From the cell containing the given text, extract its center point as (X, Y) coordinate. 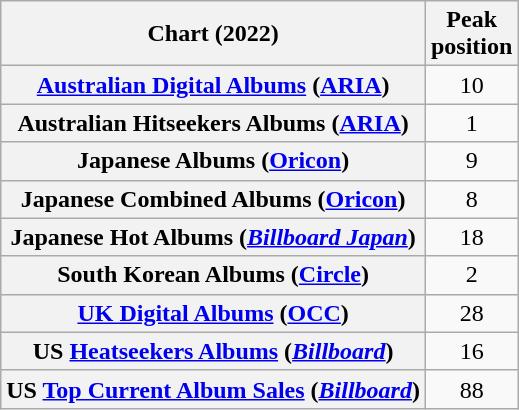
8 (471, 199)
UK Digital Albums (OCC) (214, 313)
16 (471, 351)
US Heatseekers Albums (Billboard) (214, 351)
South Korean Albums (Circle) (214, 275)
US Top Current Album Sales (Billboard) (214, 389)
Japanese Hot Albums (Billboard Japan) (214, 237)
88 (471, 389)
Chart (2022) (214, 34)
Peakposition (471, 34)
28 (471, 313)
Japanese Combined Albums (Oricon) (214, 199)
Australian Digital Albums (ARIA) (214, 85)
10 (471, 85)
Australian Hitseekers Albums (ARIA) (214, 123)
1 (471, 123)
18 (471, 237)
9 (471, 161)
2 (471, 275)
Japanese Albums (Oricon) (214, 161)
